Scan for the cell matching the given text and deliver its (x, y) coordinate at center. 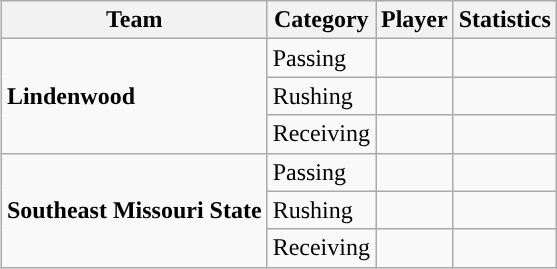
Southeast Missouri State (134, 210)
Player (415, 20)
Category (321, 20)
Team (134, 20)
Lindenwood (134, 96)
Statistics (504, 20)
